Search for the cell housing the specified text and yield its (X, Y) center coordinate. 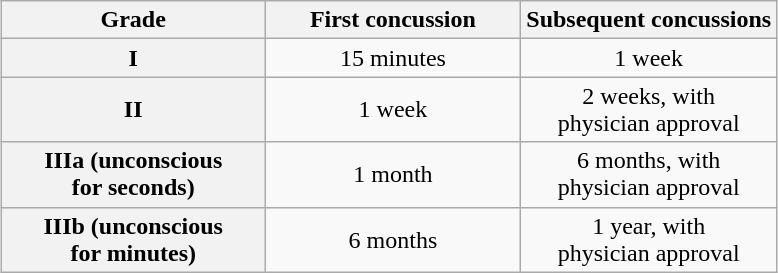
IIIa (unconscious for seconds) (133, 174)
15 minutes (393, 58)
6 months (393, 240)
2 weeks, with physician approval (649, 110)
1 month (393, 174)
Grade (133, 20)
First concussion (393, 20)
IIIb (unconscious for minutes) (133, 240)
II (133, 110)
1 year, with physician approval (649, 240)
6 months, with physician approval (649, 174)
I (133, 58)
Subsequent concussions (649, 20)
